Output the (X, Y) coordinate of the center of the cell containing the given text.  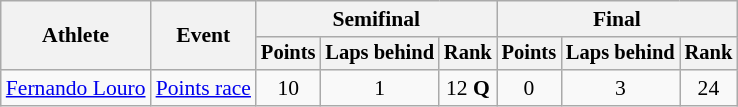
10 (288, 88)
1 (380, 88)
24 (709, 88)
Event (204, 36)
Points race (204, 88)
3 (620, 88)
Athlete (76, 36)
Final (618, 19)
Semifinal (376, 19)
12 Q (468, 88)
0 (529, 88)
Fernando Louro (76, 88)
